Output the (X, Y) coordinate of the center of the cell containing the given text.  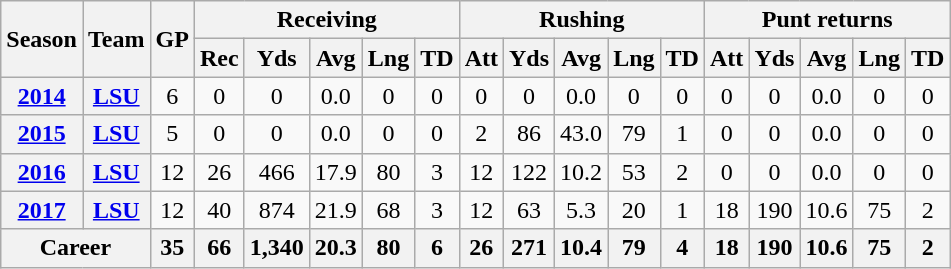
Rec (219, 58)
Team (116, 39)
63 (528, 210)
40 (219, 210)
5.3 (582, 210)
2016 (42, 172)
122 (528, 172)
35 (172, 248)
Rushing (582, 20)
2014 (42, 96)
Receiving (326, 20)
10.4 (582, 248)
Career (76, 248)
53 (634, 172)
466 (276, 172)
68 (388, 210)
2015 (42, 134)
874 (276, 210)
43.0 (582, 134)
Punt returns (826, 20)
20 (634, 210)
GP (172, 39)
66 (219, 248)
10.2 (582, 172)
Season (42, 39)
4 (682, 248)
20.3 (336, 248)
17.9 (336, 172)
21.9 (336, 210)
2017 (42, 210)
271 (528, 248)
1,340 (276, 248)
86 (528, 134)
5 (172, 134)
